Output the (X, Y) coordinate of the center of the cell containing the given text.  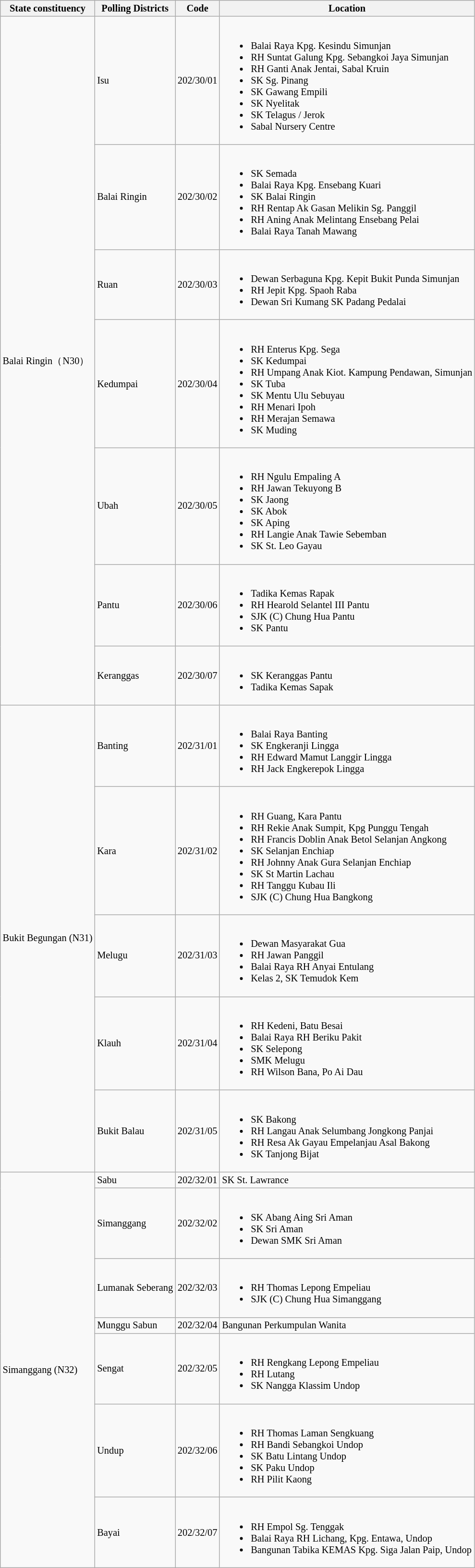
Tadika Kemas RapakRH Hearold Selantel III PantuSJK (C) Chung Hua PantuSK Pantu (347, 605)
State constituency (48, 8)
202/30/04 (197, 383)
Undup (135, 1450)
202/30/07 (197, 675)
RH Rengkang Lepong EmpeliauRH LutangSK Nangga Klassim Undop (347, 1368)
SK Keranggas PantuTadika Kemas Sapak (347, 675)
Location (347, 8)
202/32/06 (197, 1450)
202/30/05 (197, 506)
RH Ngulu Empaling ARH Jawan Tekuyong BSK JaongSK AbokSK ApingRH Langie Anak Tawie SebembanSK St. Leo Gayau (347, 506)
Simanggang (N32) (48, 1370)
202/30/03 (197, 284)
Melugu (135, 955)
Isu (135, 80)
Balai Raya BantingSK Engkeranji LinggaRH Edward Mamut Langgir LinggaRH Jack Engkerepok Lingga (347, 746)
Munggu Sabun (135, 1325)
Sabu (135, 1180)
Code (197, 8)
202/32/07 (197, 1532)
Ubah (135, 506)
202/32/03 (197, 1287)
RH Kedeni, Batu BesaiBalai Raya RH Beriku PakitSK SelepongSMK MeluguRH Wilson Bana, Po Ai Dau (347, 1043)
Bangunan Perkumpulan Wanita (347, 1325)
SK St. Lawrance (347, 1180)
Dewan Masyarakat GuaRH Jawan PanggilBalai Raya RH Anyai EntulangKelas 2, SK Temudok Kem (347, 955)
Bukit Balau (135, 1131)
Lumanak Seberang (135, 1287)
202/30/01 (197, 80)
SK Abang Aing Sri AmanSK Sri AmanDewan SMK Sri Aman (347, 1223)
SK BakongRH Langau Anak Selumbang Jongkong PanjaiRH Resa Ak Gayau Empelanjau Asal BakongSK Tanjong Bijat (347, 1131)
Klauh (135, 1043)
202/31/05 (197, 1131)
202/31/04 (197, 1043)
202/32/05 (197, 1368)
Kara (135, 851)
202/31/02 (197, 851)
RH Thomas Lepong EmpeliauSJK (C) Chung Hua Simanggang (347, 1287)
202/32/02 (197, 1223)
Bayai (135, 1532)
202/32/04 (197, 1325)
202/31/01 (197, 746)
Keranggas (135, 675)
Banting (135, 746)
Bukit Begungan (N31) (48, 938)
202/30/02 (197, 196)
202/32/01 (197, 1180)
Balai Ringin（N30） (48, 360)
RH Enterus Kpg. SegaSK KedumpaiRH Umpang Anak Kiot. Kampung Pendawan, SimunjanSK TubaSK Mentu Ulu SebuyauRH Menari IpohRH Merajan SemawaSK Muding (347, 383)
Sengat (135, 1368)
Dewan Serbaguna Kpg. Kepit Bukit Punda SimunjanRH Jepit Kpg. Spaoh RabaDewan Sri Kumang SK Padang Pedalai (347, 284)
RH Thomas Laman SengkuangRH Bandi Sebangkoi UndopSK Batu Lintang UndopSK Paku UndopRH Pilit Kaong (347, 1450)
Polling Districts (135, 8)
202/31/03 (197, 955)
Simanggang (135, 1223)
Pantu (135, 605)
Balai Ringin (135, 196)
202/30/06 (197, 605)
RH Empol Sg. TenggakBalai Raya RH Lichang, Kpg. Entawa, UndopBangunan Tabika KEMAS Kpg. Siga Jalan Paip, Undop (347, 1532)
Kedumpai (135, 383)
Ruan (135, 284)
